Provide the (X, Y) coordinate of the cell's center where the given text is located.  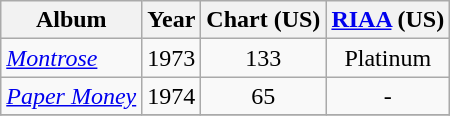
Paper Money (72, 96)
1974 (172, 96)
133 (264, 58)
Year (172, 20)
RIAA (US) (388, 20)
Platinum (388, 58)
Montrose (72, 58)
65 (264, 96)
Album (72, 20)
1973 (172, 58)
- (388, 96)
Chart (US) (264, 20)
